Detect which cell encompasses the target text, then output its [x, y] center coordinate. 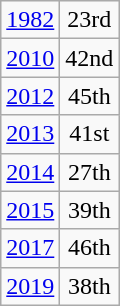
2015 [30, 210]
1982 [30, 20]
23rd [90, 20]
2017 [30, 248]
46th [90, 248]
27th [90, 172]
38th [90, 286]
2010 [30, 58]
2019 [30, 286]
2013 [30, 134]
39th [90, 210]
2012 [30, 96]
45th [90, 96]
42nd [90, 58]
41st [90, 134]
2014 [30, 172]
